Pinpoint the cell where the given text exists, returning its (X, Y) midpoint coordinate. 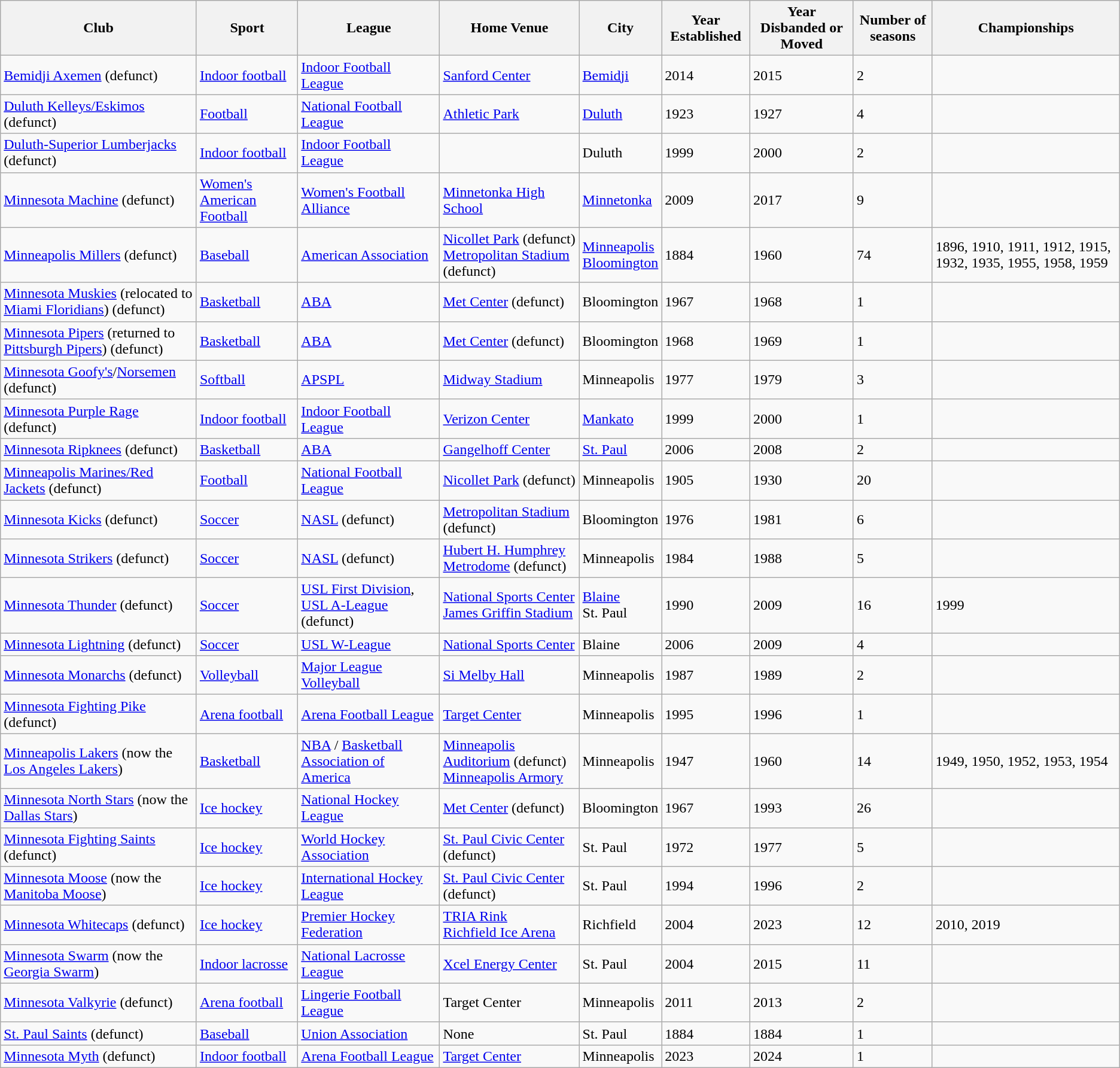
Minnesota Thunder (defunct) (99, 605)
International Hockey League (369, 886)
6 (893, 519)
1969 (802, 341)
Softball (246, 379)
1972 (706, 847)
9 (893, 200)
Club (99, 28)
1930 (802, 480)
14 (893, 761)
Minnesota Valkyrie (defunct) (99, 1003)
Major League Volleyball (369, 675)
Sport (246, 28)
Nicollet Park (defunct) (510, 480)
Women's American Football (246, 200)
Minnesota Fighting Pike (defunct) (99, 714)
National Sports Center James Griffin Stadium (510, 605)
1923 (706, 114)
2014 (706, 75)
2011 (706, 1003)
1990 (706, 605)
11 (893, 963)
City (620, 28)
Championships (1025, 28)
16 (893, 605)
Minnesota Machine (defunct) (99, 200)
Minnesota North Stars (now the Dallas Stars) (99, 808)
Minnesota Fighting Saints (defunct) (99, 847)
1984 (706, 559)
Bemidji Axemen (defunct) (99, 75)
Minneapolis Auditorium (defunct) Minneapolis Armory (510, 761)
Sanford Center (510, 75)
Volleyball (246, 675)
Minnesota Moose (now the Manitoba Moose) (99, 886)
1995 (706, 714)
None (510, 1033)
National Lacrosse League (369, 963)
1947 (706, 761)
Minnesota Ripknees (defunct) (99, 449)
USL First Division, USL A-League (defunct) (369, 605)
Verizon Center (510, 419)
74 (893, 255)
BlaineSt. Paul (620, 605)
Minneapolis Lakers (now the Los Angeles Lakers) (99, 761)
Duluth Kelleys/Eskimos (defunct) (99, 114)
2017 (802, 200)
Nicollet Park (defunct) Metropolitan Stadium (defunct) (510, 255)
3 (893, 379)
Mankato (620, 419)
12 (893, 925)
Blaine (620, 644)
Hubert H. Humphrey Metrodome (defunct) (510, 559)
Athletic Park (510, 114)
Minneapolis Marines/Red Jackets (defunct) (99, 480)
St. Paul Saints (defunct) (99, 1033)
Premier Hockey Federation (369, 925)
Indoor lacrosse (246, 963)
World Hockey Association (369, 847)
Year Established (706, 28)
APSPL (369, 379)
League (369, 28)
1976 (706, 519)
2024 (802, 1056)
1927 (802, 114)
1981 (802, 519)
Minnesota Myth (defunct) (99, 1056)
Union Association (369, 1033)
TRIA RinkRichfield Ice Arena (510, 925)
1949, 1950, 1952, 1953, 1954 (1025, 761)
2010, 2019 (1025, 925)
20 (893, 480)
American Association (369, 255)
Minnesota Muskies (relocated to Miami Floridians) (defunct) (99, 302)
Minnesota Strikers (defunct) (99, 559)
1896, 1910, 1911, 1912, 1915, 1932, 1935, 1955, 1958, 1959 (1025, 255)
MinneapolisBloomington (620, 255)
National Sports Center (510, 644)
1988 (802, 559)
Midway Stadium (510, 379)
Minnesota Kicks (defunct) (99, 519)
Home Venue (510, 28)
1979 (802, 379)
Minnesota Goofy's/Norsemen (defunct) (99, 379)
Minnesota Swarm (now the Georgia Swarm) (99, 963)
Minnesota Purple Rage (defunct) (99, 419)
2013 (802, 1003)
Xcel Energy Center (510, 963)
Minnesota Pipers (returned to Pittsburgh Pipers) (defunct) (99, 341)
Bemidji (620, 75)
Minnesota Monarchs (defunct) (99, 675)
Duluth-Superior Lumberjacks (defunct) (99, 153)
Si Melby Hall (510, 675)
Minnesota Whitecaps (defunct) (99, 925)
1993 (802, 808)
Minnetonka High School (510, 200)
1987 (706, 675)
1989 (802, 675)
USL W-League (369, 644)
1905 (706, 480)
Year Disbanded or Moved (802, 28)
Number of seasons (893, 28)
Gangelhoff Center (510, 449)
NBA / Basketball Association of America (369, 761)
Metropolitan Stadium (defunct) (510, 519)
Richfield (620, 925)
2008 (802, 449)
National Hockey League (369, 808)
Lingerie Football League (369, 1003)
Minnetonka (620, 200)
Women's Football Alliance (369, 200)
Minneapolis Millers (defunct) (99, 255)
1994 (706, 886)
Minnesota Lightning (defunct) (99, 644)
26 (893, 808)
